Return [X, Y] of the center of cell containing provided text 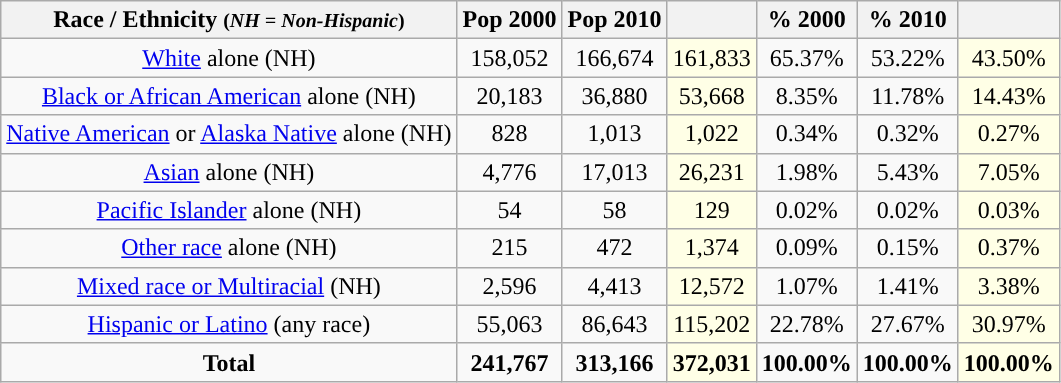
65.37% [806, 58]
8.35% [806, 96]
12,572 [712, 286]
372,031 [712, 362]
472 [614, 248]
Hispanic or Latino (any race) [229, 324]
241,767 [510, 362]
36,880 [614, 96]
54 [510, 210]
Asian alone (NH) [229, 172]
0.03% [1008, 210]
17,013 [614, 172]
53,668 [712, 96]
3.38% [1008, 286]
1.07% [806, 286]
11.78% [908, 96]
Pop 2000 [510, 20]
Black or African American alone (NH) [229, 96]
115,202 [712, 324]
1,374 [712, 248]
58 [614, 210]
White alone (NH) [229, 58]
43.50% [1008, 58]
55,063 [510, 324]
26,231 [712, 172]
30.97% [1008, 324]
22.78% [806, 324]
0.09% [806, 248]
% 2010 [908, 20]
7.05% [1008, 172]
Pacific Islander alone (NH) [229, 210]
129 [712, 210]
0.32% [908, 134]
0.27% [1008, 134]
20,183 [510, 96]
0.15% [908, 248]
1,013 [614, 134]
53.22% [908, 58]
4,413 [614, 286]
1.41% [908, 286]
166,674 [614, 58]
0.37% [1008, 248]
215 [510, 248]
Mixed race or Multiracial (NH) [229, 286]
Total [229, 362]
% 2000 [806, 20]
1,022 [712, 134]
158,052 [510, 58]
5.43% [908, 172]
161,833 [712, 58]
1.98% [806, 172]
828 [510, 134]
4,776 [510, 172]
2,596 [510, 286]
Other race alone (NH) [229, 248]
Native American or Alaska Native alone (NH) [229, 134]
Pop 2010 [614, 20]
Race / Ethnicity (NH = Non-Hispanic) [229, 20]
14.43% [1008, 96]
27.67% [908, 324]
313,166 [614, 362]
86,643 [614, 324]
0.34% [806, 134]
